For the text-containing cell, return its midpoint in (X, Y) coordinate format. 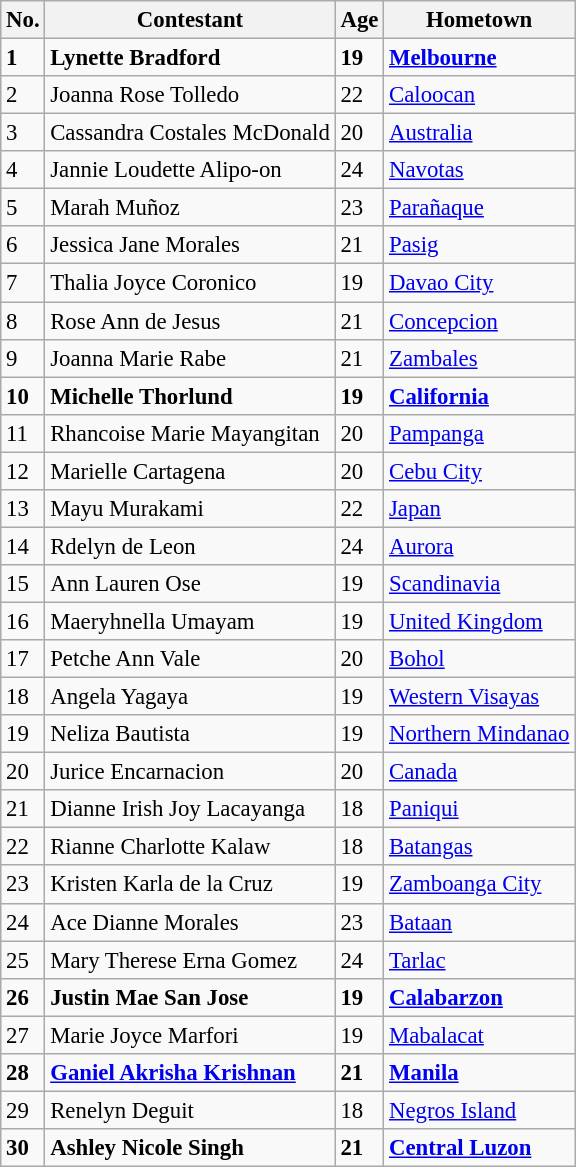
Ashley Nicole Singh (190, 1148)
13 (23, 509)
Zambales (480, 358)
Jessica Jane Morales (190, 245)
29 (23, 1110)
9 (23, 358)
Australia (480, 133)
30 (23, 1148)
Northern Mindanao (480, 734)
Caloocan (480, 95)
11 (23, 433)
26 (23, 997)
27 (23, 1035)
Ganiel Akrisha Krishnan (190, 1073)
25 (23, 960)
Navotas (480, 170)
14 (23, 546)
Hometown (480, 20)
Marie Joyce Marfori (190, 1035)
Maeryhnella Umayam (190, 621)
Concepcion (480, 321)
Mabalacat (480, 1035)
16 (23, 621)
6 (23, 245)
10 (23, 396)
Aurora (480, 546)
Bohol (480, 659)
Lynette Bradford (190, 58)
California (480, 396)
Western Visayas (480, 697)
Ace Dianne Morales (190, 922)
Ann Lauren Ose (190, 584)
Dianne Irish Joy Lacayanga (190, 809)
Negros Island (480, 1110)
2 (23, 95)
15 (23, 584)
Petche Ann Vale (190, 659)
1 (23, 58)
Parañaque (480, 208)
Rose Ann de Jesus (190, 321)
Canada (480, 772)
Bataan (480, 922)
Paniqui (480, 809)
Angela Yagaya (190, 697)
Mary Therese Erna Gomez (190, 960)
Joanna Rose Tolledo (190, 95)
Contestant (190, 20)
Joanna Marie Rabe (190, 358)
8 (23, 321)
Marah Muñoz (190, 208)
Mayu Murakami (190, 509)
Jurice Encarnacion (190, 772)
Manila (480, 1073)
28 (23, 1073)
Rdelyn de Leon (190, 546)
Zamboanga City (480, 885)
7 (23, 283)
Tarlac (480, 960)
Renelyn Deguit (190, 1110)
Batangas (480, 847)
Kristen Karla de la Cruz (190, 885)
Scandinavia (480, 584)
12 (23, 471)
Pasig (480, 245)
Thalia Joyce Coronico (190, 283)
United Kingdom (480, 621)
Central Luzon (480, 1148)
Japan (480, 509)
Michelle Thorlund (190, 396)
Cebu City (480, 471)
Jannie Loudette Alipo-on (190, 170)
Cassandra Costales McDonald (190, 133)
No. (23, 20)
Neliza Bautista (190, 734)
Pampanga (480, 433)
Rianne Charlotte Kalaw (190, 847)
Davao City (480, 283)
4 (23, 170)
Rhancoise Marie Mayangitan (190, 433)
17 (23, 659)
5 (23, 208)
Marielle Cartagena (190, 471)
Calabarzon (480, 997)
Melbourne (480, 58)
Age (360, 20)
Justin Mae San Jose (190, 997)
3 (23, 133)
